Scan for the cell matching the given text and deliver its (x, y) coordinate at center. 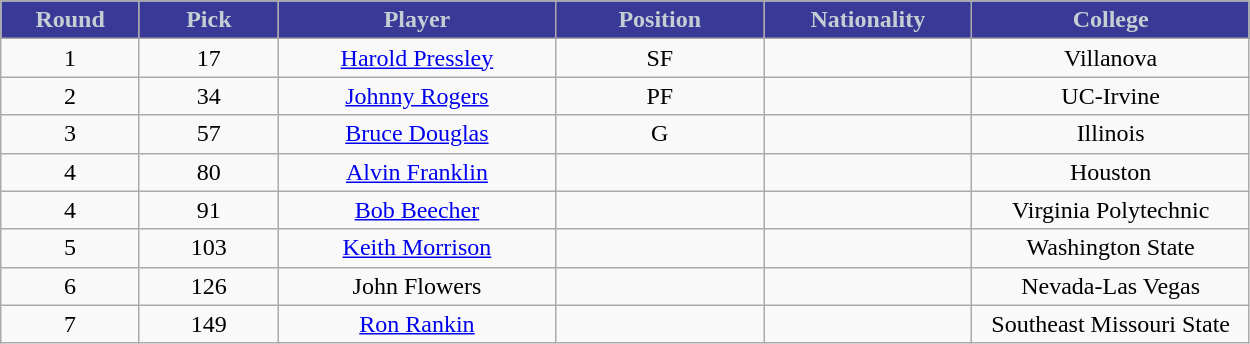
91 (208, 210)
Illinois (1111, 134)
Bob Beecher (416, 210)
1 (70, 58)
Round (70, 20)
Houston (1111, 172)
17 (208, 58)
Pick (208, 20)
Position (660, 20)
Villanova (1111, 58)
126 (208, 286)
UC-Irvine (1111, 96)
149 (208, 324)
Virginia Polytechnic (1111, 210)
Alvin Franklin (416, 172)
College (1111, 20)
Bruce Douglas (416, 134)
Ron Rankin (416, 324)
2 (70, 96)
Harold Pressley (416, 58)
Nationality (868, 20)
57 (208, 134)
103 (208, 248)
Keith Morrison (416, 248)
G (660, 134)
Nevada-Las Vegas (1111, 286)
6 (70, 286)
3 (70, 134)
John Flowers (416, 286)
34 (208, 96)
PF (660, 96)
Johnny Rogers (416, 96)
Washington State (1111, 248)
7 (70, 324)
Southeast Missouri State (1111, 324)
Player (416, 20)
5 (70, 248)
SF (660, 58)
80 (208, 172)
